Locate the cell with the specified text and output its [X, Y] center coordinate. 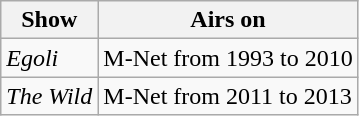
The Wild [50, 96]
Airs on [228, 20]
M-Net from 1993 to 2010 [228, 58]
Egoli [50, 58]
Show [50, 20]
M-Net from 2011 to 2013 [228, 96]
